Detect which cell encompasses the target text, then output its (x, y) center coordinate. 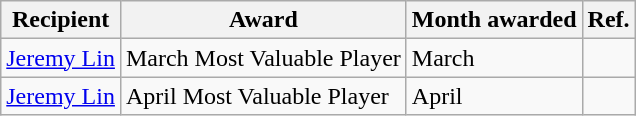
Month awarded (494, 20)
April Most Valuable Player (263, 96)
Ref. (608, 20)
Recipient (61, 20)
March (494, 58)
April (494, 96)
March Most Valuable Player (263, 58)
Award (263, 20)
